Capture the cell that displays the provided text and extract its [X, Y] central coordinate. 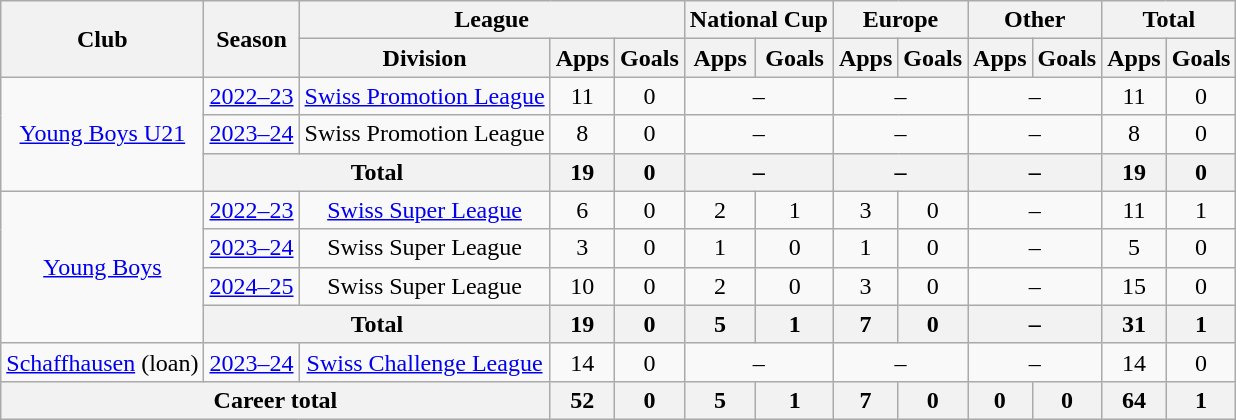
Europe [900, 20]
Young Boys U21 [102, 134]
Young Boys [102, 267]
Schaffhausen (loan) [102, 362]
Other [1035, 20]
Career total [276, 400]
64 [1134, 400]
National Cup [758, 20]
Season [252, 39]
31 [1134, 324]
52 [582, 400]
Division [424, 58]
Club [102, 39]
League [492, 20]
6 [582, 210]
2024–25 [252, 286]
15 [1134, 286]
Swiss Challenge League [424, 362]
10 [582, 286]
